Pinpoint the cell where the given text exists, returning its [x, y] midpoint coordinate. 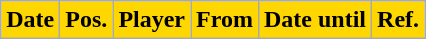
Date until [314, 20]
From [225, 20]
Pos. [86, 20]
Date [30, 20]
Ref. [398, 20]
Player [152, 20]
